Search for the cell housing the specified text and yield its (x, y) center coordinate. 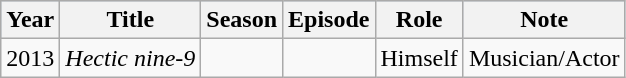
Note (544, 20)
Year (30, 20)
Himself (419, 58)
Role (419, 20)
Season (242, 20)
Title (130, 20)
Episode (329, 20)
Hectic nine-9 (130, 58)
Musician/Actor (544, 58)
2013 (30, 58)
